Extract the [X, Y] coordinate from the center of the cell holding the provided text.  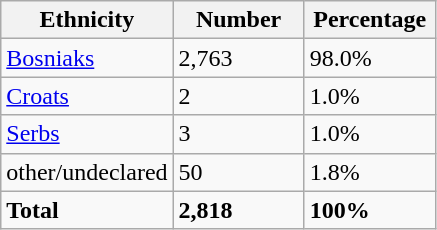
Number [238, 20]
Serbs [87, 134]
100% [370, 210]
other/undeclared [87, 172]
Croats [87, 96]
Percentage [370, 20]
2 [238, 96]
Bosniaks [87, 58]
98.0% [370, 58]
3 [238, 134]
1.8% [370, 172]
50 [238, 172]
2,763 [238, 58]
2,818 [238, 210]
Ethnicity [87, 20]
Total [87, 210]
